Pinpoint the cell where the given text exists, returning its [x, y] midpoint coordinate. 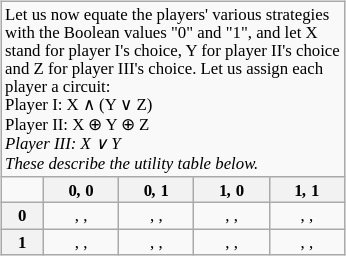
0 [22, 215]
1, 1 [306, 189]
0, 1 [156, 189]
0, 0 [80, 189]
1, 0 [232, 189]
1 [22, 242]
